Detect which cell encompasses the target text, then output its (x, y) center coordinate. 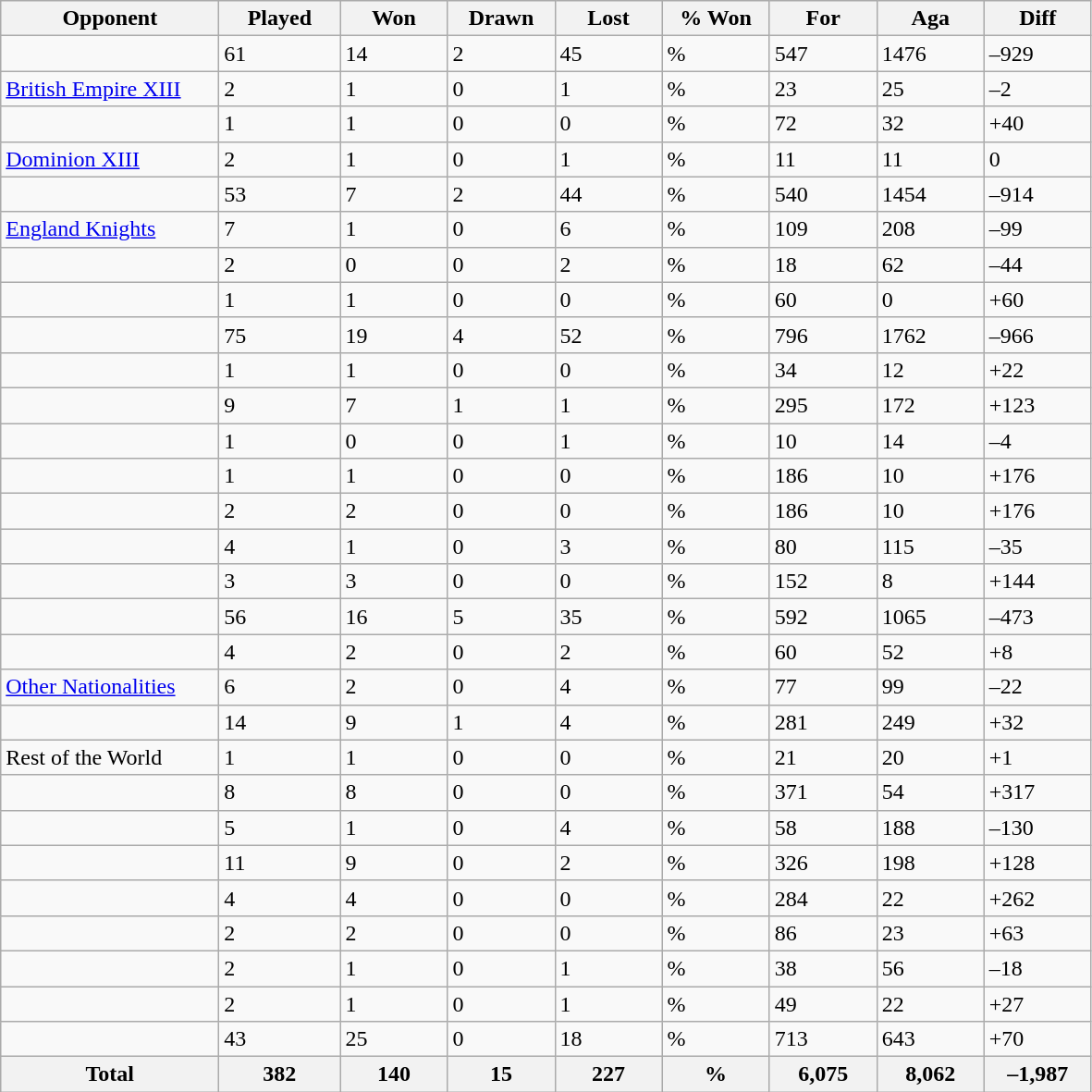
35 (608, 617)
284 (823, 898)
Won (394, 18)
12 (930, 370)
21 (823, 757)
–99 (1037, 229)
Played (279, 18)
99 (930, 687)
43 (279, 1039)
–2 (1037, 89)
326 (823, 863)
+8 (1037, 652)
8,062 (930, 1074)
+144 (1037, 582)
49 (823, 1003)
+128 (1037, 863)
+262 (1037, 898)
72 (823, 124)
62 (930, 264)
+40 (1037, 124)
80 (823, 546)
643 (930, 1039)
Drawn (501, 18)
–35 (1037, 546)
Other Nationalities (110, 687)
Aga (930, 18)
796 (823, 335)
England Knights (110, 229)
Total (110, 1074)
+70 (1037, 1039)
6,075 (823, 1074)
For (823, 18)
34 (823, 370)
540 (823, 194)
172 (930, 405)
140 (394, 1074)
Dominion XIII (110, 159)
45 (608, 54)
54 (930, 792)
+22 (1037, 370)
281 (823, 722)
713 (823, 1039)
Diff (1037, 18)
77 (823, 687)
16 (394, 617)
32 (930, 124)
227 (608, 1074)
–473 (1037, 617)
Opponent (110, 18)
+63 (1037, 933)
20 (930, 757)
–4 (1037, 441)
75 (279, 335)
115 (930, 546)
208 (930, 229)
% Won (716, 18)
+317 (1037, 792)
53 (279, 194)
+32 (1037, 722)
295 (823, 405)
152 (823, 582)
188 (930, 828)
1476 (930, 54)
–966 (1037, 335)
19 (394, 335)
+123 (1037, 405)
–929 (1037, 54)
1454 (930, 194)
15 (501, 1074)
1762 (930, 335)
+27 (1037, 1003)
371 (823, 792)
–914 (1037, 194)
58 (823, 828)
Rest of the World (110, 757)
249 (930, 722)
592 (823, 617)
86 (823, 933)
547 (823, 54)
–18 (1037, 968)
1065 (930, 617)
Lost (608, 18)
38 (823, 968)
–1,987 (1037, 1074)
44 (608, 194)
+60 (1037, 300)
109 (823, 229)
–44 (1037, 264)
British Empire XIII (110, 89)
61 (279, 54)
+1 (1037, 757)
382 (279, 1074)
198 (930, 863)
–22 (1037, 687)
–130 (1037, 828)
